From the cell containing the given text, extract its center point as (x, y) coordinate. 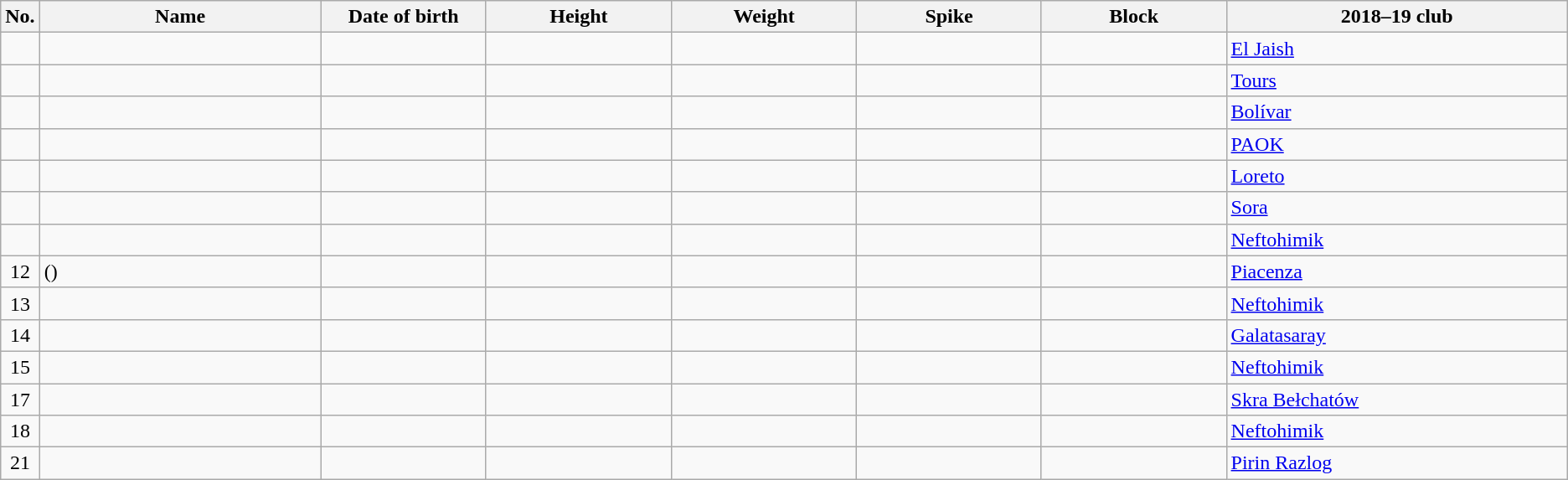
Height (578, 17)
Sora (1397, 208)
No. (20, 17)
El Jaish (1397, 49)
21 (20, 463)
Spike (950, 17)
17 (20, 400)
Tours (1397, 80)
() (180, 271)
Date of birth (404, 17)
Piacenza (1397, 271)
12 (20, 271)
Galatasaray (1397, 335)
Loreto (1397, 176)
PAOK (1397, 144)
Skra Bełchatów (1397, 400)
2018–19 club (1397, 17)
18 (20, 431)
13 (20, 303)
Name (180, 17)
15 (20, 367)
Weight (764, 17)
Bolívar (1397, 112)
Pirin Razlog (1397, 463)
Block (1134, 17)
14 (20, 335)
